Output the (X, Y) coordinate of the center of the cell containing the given text.  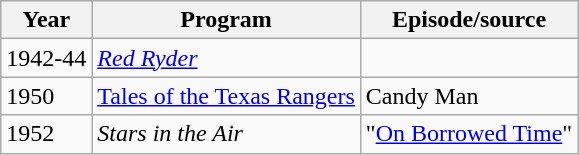
1950 (46, 96)
Candy Man (468, 96)
Year (46, 20)
Episode/source (468, 20)
Program (226, 20)
1952 (46, 134)
Tales of the Texas Rangers (226, 96)
Stars in the Air (226, 134)
1942-44 (46, 58)
"On Borrowed Time" (468, 134)
Red Ryder (226, 58)
